Extract the (X, Y) coordinate from the center of the cell holding the provided text.  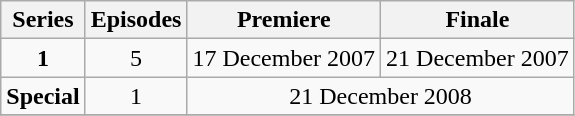
17 December 2007 (284, 58)
Special (43, 96)
21 December 2008 (380, 96)
Finale (478, 20)
5 (136, 58)
21 December 2007 (478, 58)
Episodes (136, 20)
Premiere (284, 20)
Series (43, 20)
